Extract the [x, y] coordinate from the center of the cell holding the provided text.  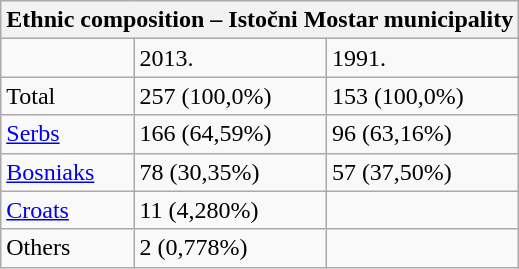
Bosniaks [68, 172]
Total [68, 96]
166 (64,59%) [230, 134]
257 (100,0%) [230, 96]
2013. [230, 58]
1991. [422, 58]
Serbs [68, 134]
Croats [68, 210]
Ethnic composition – Istočni Mostar municipality [260, 20]
11 (4,280%) [230, 210]
78 (30,35%) [230, 172]
96 (63,16%) [422, 134]
2 (0,778%) [230, 248]
153 (100,0%) [422, 96]
57 (37,50%) [422, 172]
Others [68, 248]
